Pinpoint the cell where the given text exists, returning its (X, Y) midpoint coordinate. 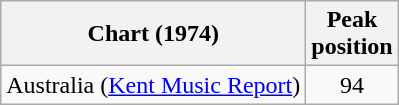
Peakposition (352, 34)
Australia (Kent Music Report) (154, 85)
Chart (1974) (154, 34)
94 (352, 85)
